Determine the [x, y] coordinate at the center of the cell enclosing the given text.  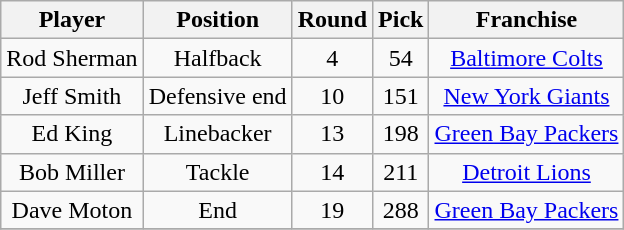
Baltimore Colts [526, 58]
211 [401, 172]
Franchise [526, 20]
End [218, 210]
Rod Sherman [72, 58]
13 [332, 134]
Detroit Lions [526, 172]
Player [72, 20]
14 [332, 172]
288 [401, 210]
Round [332, 20]
Tackle [218, 172]
54 [401, 58]
Position [218, 20]
Pick [401, 20]
198 [401, 134]
Dave Moton [72, 210]
Linebacker [218, 134]
10 [332, 96]
Halfback [218, 58]
Ed King [72, 134]
New York Giants [526, 96]
Jeff Smith [72, 96]
151 [401, 96]
Bob Miller [72, 172]
4 [332, 58]
Defensive end [218, 96]
19 [332, 210]
